For the text-containing cell, return its midpoint in (x, y) coordinate format. 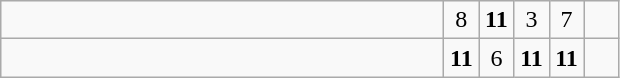
7 (566, 20)
8 (462, 20)
6 (496, 58)
3 (532, 20)
